Return the (x, y) coordinate for the center point of the cell that contains the specified text.  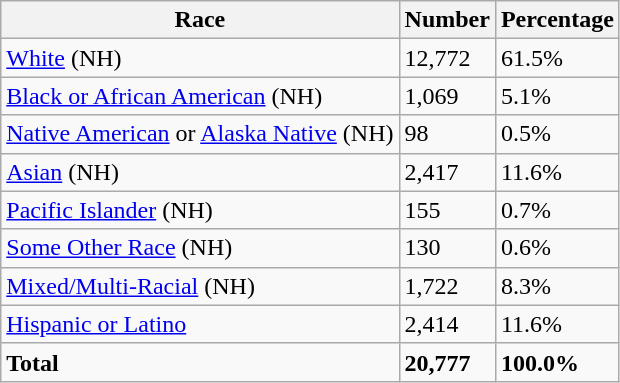
130 (447, 248)
1,069 (447, 96)
Some Other Race (NH) (200, 248)
12,772 (447, 58)
2,417 (447, 172)
Native American or Alaska Native (NH) (200, 134)
1,722 (447, 286)
61.5% (557, 58)
155 (447, 210)
Hispanic or Latino (200, 324)
Mixed/Multi-Racial (NH) (200, 286)
5.1% (557, 96)
0.7% (557, 210)
Asian (NH) (200, 172)
20,777 (447, 362)
Total (200, 362)
Race (200, 20)
2,414 (447, 324)
White (NH) (200, 58)
100.0% (557, 362)
Percentage (557, 20)
Number (447, 20)
Black or African American (NH) (200, 96)
0.6% (557, 248)
0.5% (557, 134)
Pacific Islander (NH) (200, 210)
8.3% (557, 286)
98 (447, 134)
